For the text-containing cell, return its midpoint in [x, y] coordinate format. 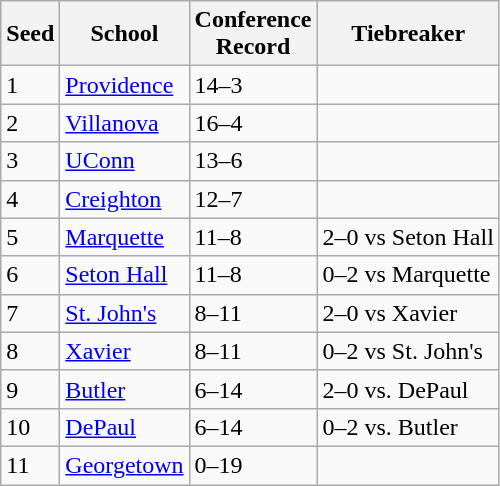
0–19 [253, 465]
9 [30, 389]
6 [30, 275]
St. John's [124, 313]
UConn [124, 161]
1 [30, 85]
0–2 vs St. John's [408, 351]
5 [30, 237]
Butler [124, 389]
Seton Hall [124, 275]
7 [30, 313]
13–6 [253, 161]
Seed [30, 34]
School [124, 34]
16–4 [253, 123]
Marquette [124, 237]
Xavier [124, 351]
2–0 vs Seton Hall [408, 237]
0–2 vs Marquette [408, 275]
14–3 [253, 85]
11 [30, 465]
2–0 vs Xavier [408, 313]
4 [30, 199]
2 [30, 123]
0–2 vs. Butler [408, 427]
Providence [124, 85]
12–7 [253, 199]
10 [30, 427]
Villanova [124, 123]
Creighton [124, 199]
ConferenceRecord [253, 34]
3 [30, 161]
DePaul [124, 427]
Georgetown [124, 465]
2–0 vs. DePaul [408, 389]
Tiebreaker [408, 34]
8 [30, 351]
